Capture the cell that displays the provided text and extract its (x, y) central coordinate. 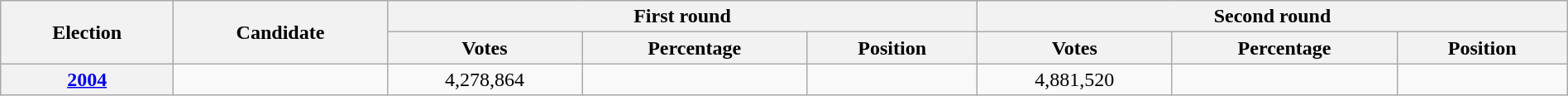
Second round (1273, 17)
Candidate (281, 32)
First round (681, 17)
Election (88, 32)
2004 (88, 79)
4,278,864 (485, 79)
4,881,520 (1075, 79)
